Capture the cell that displays the provided text and extract its [X, Y] central coordinate. 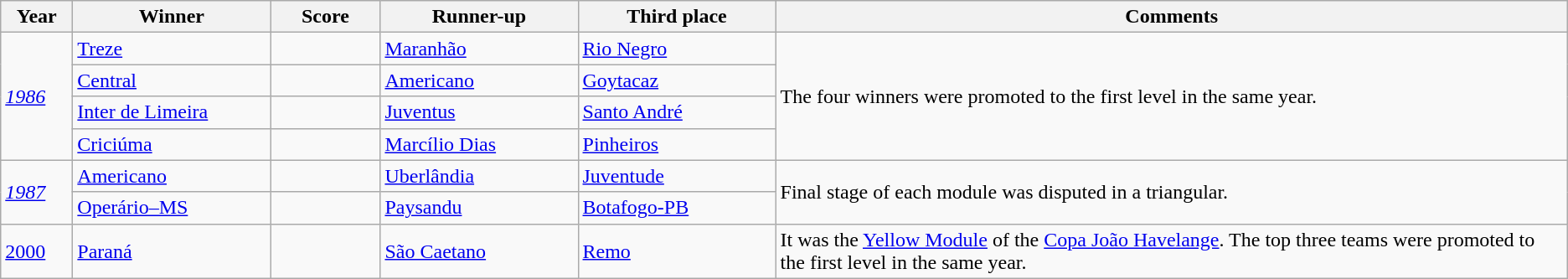
1987 [37, 192]
Criciúma [172, 144]
Juventude [677, 176]
Paysandu [479, 208]
Goytacaz [677, 80]
Operário–MS [172, 208]
Remo [677, 251]
Final stage of each module was disputed in a triangular. [1171, 192]
2000 [37, 251]
It was the Yellow Module of the Copa João Havelange. The top three teams were promoted to the first level in the same year. [1171, 251]
Uberlândia [479, 176]
Score [325, 17]
Central [172, 80]
Treze [172, 49]
Marcílio Dias [479, 144]
Juventus [479, 112]
Runner-up [479, 17]
Winner [172, 17]
Paraná [172, 251]
Year [37, 17]
Maranhão [479, 49]
Inter de Limeira [172, 112]
Rio Negro [677, 49]
1986 [37, 96]
Comments [1171, 17]
Botafogo-PB [677, 208]
Santo André [677, 112]
Pinheiros [677, 144]
The four winners were promoted to the first level in the same year. [1171, 96]
Third place [677, 17]
São Caetano [479, 251]
